From the cell containing the given text, extract its center point as (X, Y) coordinate. 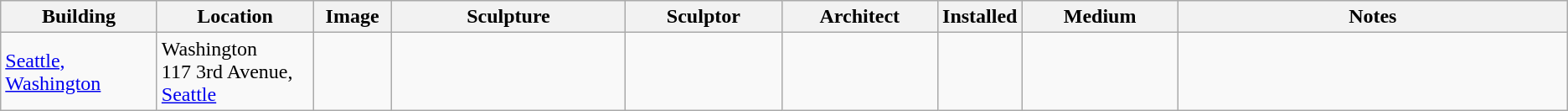
Building (79, 17)
Sculpture (508, 17)
Architect (859, 17)
Washington117 3rd Avenue,Seattle (235, 71)
Medium (1100, 17)
Notes (1372, 17)
Installed (980, 17)
Image (352, 17)
Sculptor (704, 17)
Location (235, 17)
Seattle, Washington (79, 71)
